Output the [x, y] coordinate of the center of the cell containing the given text.  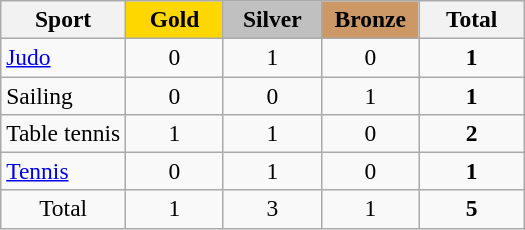
Gold [175, 19]
2 [472, 133]
5 [472, 209]
3 [272, 209]
Sailing [64, 95]
Tennis [64, 171]
Judo [64, 57]
Silver [272, 19]
Table tennis [64, 133]
Bronze [370, 19]
Sport [64, 19]
